Provide the (X, Y) coordinate of the cell's center where the given text is located.  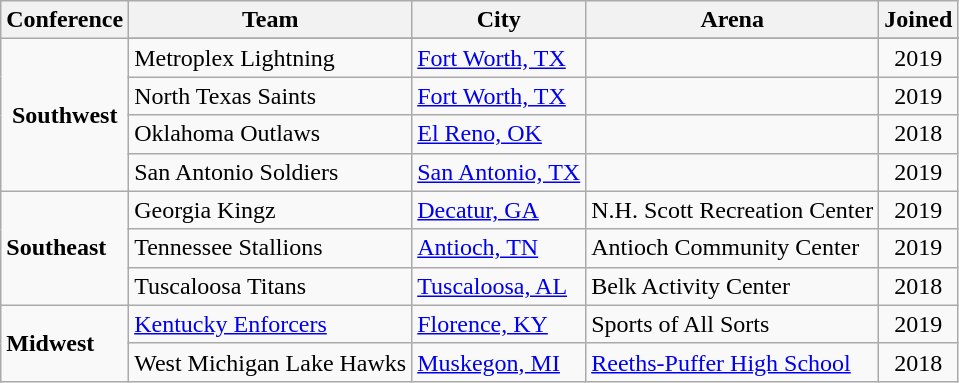
Team (270, 20)
Southwest (65, 115)
San Antonio, TX (499, 172)
Florence, KY (499, 324)
Belk Activity Center (732, 286)
Sports of All Sorts (732, 324)
West Michigan Lake Hawks (270, 362)
Conference (65, 20)
Oklahoma Outlaws (270, 134)
Tennessee Stallions (270, 248)
N.H. Scott Recreation Center (732, 210)
Decatur, GA (499, 210)
Joined (918, 20)
Kentucky Enforcers (270, 324)
Reeths-Puffer High School (732, 362)
Midwest (65, 343)
Metroplex Lightning (270, 58)
El Reno, OK (499, 134)
City (499, 20)
Southeast (65, 248)
North Texas Saints (270, 96)
Arena (732, 20)
Muskegon, MI (499, 362)
Tuscaloosa Titans (270, 286)
Tuscaloosa, AL (499, 286)
Georgia Kingz (270, 210)
San Antonio Soldiers (270, 172)
Antioch Community Center (732, 248)
Antioch, TN (499, 248)
